Find where the given text appears and provide that cell's center as [x, y] coordinate. 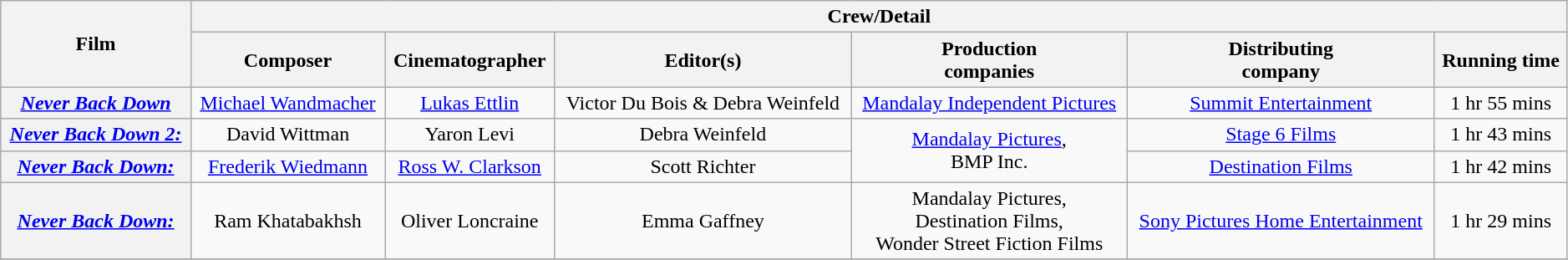
Never Back Down [96, 103]
Crew/Detail [879, 17]
Oliver Loncraine [469, 221]
Summit Entertainment [1281, 103]
Yaron Levi [469, 135]
Frederik Wiedmann [287, 166]
Film [96, 43]
Emma Gaffney [703, 221]
Destination Films [1281, 166]
Lukas Ettlin [469, 103]
Scott Richter [703, 166]
Ross W. Clarkson [469, 166]
Production companies [989, 60]
1 hr 55 mins [1500, 103]
Sony Pictures Home Entertainment [1281, 221]
Victor Du Bois & Debra Weinfeld [703, 103]
Never Back Down 2: [96, 135]
Stage 6 Films [1281, 135]
David Wittman [287, 135]
Debra Weinfeld [703, 135]
Cinematographer [469, 60]
1 hr 29 mins [1500, 221]
1 hr 42 mins [1500, 166]
1 hr 43 mins [1500, 135]
Editor(s) [703, 60]
Distributing company [1281, 60]
Running time [1500, 60]
Ram Khatabakhsh [287, 221]
Mandalay Pictures, BMP Inc. [989, 150]
Mandalay Independent Pictures [989, 103]
Composer [287, 60]
Mandalay Pictures, Destination Films, Wonder Street Fiction Films [989, 221]
Michael Wandmacher [287, 103]
